Locate the cell with the specified text and output its [x, y] center coordinate. 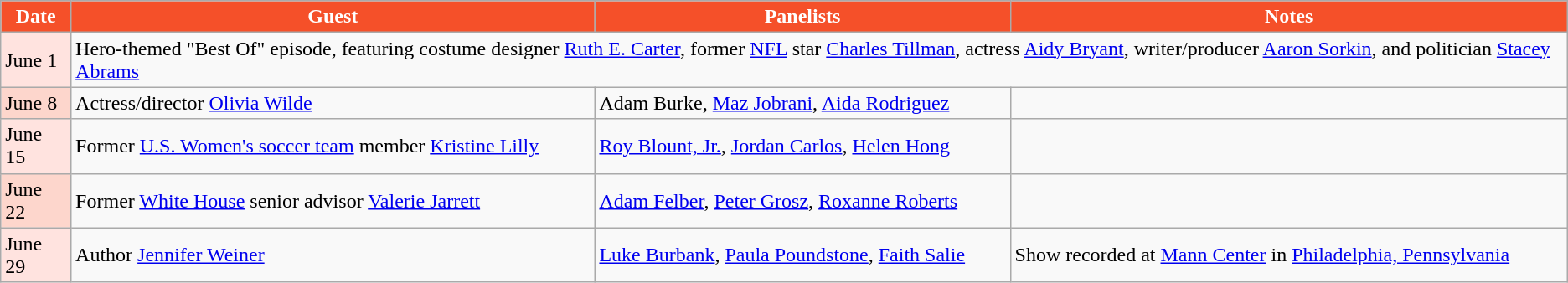
June 29 [36, 255]
Former U.S. Women's soccer team member Kristine Lilly [333, 146]
June 8 [36, 103]
Show recorded at Mann Center in Philadelphia, Pennsylvania [1288, 255]
June 1 [36, 60]
June 22 [36, 201]
Adam Felber, Peter Grosz, Roxanne Roberts [802, 201]
Notes [1288, 17]
Panelists [802, 17]
Date [36, 17]
Actress/director Olivia Wilde [333, 103]
Adam Burke, Maz Jobrani, Aida Rodriguez [802, 103]
June 15 [36, 146]
Guest [333, 17]
Luke Burbank, Paula Poundstone, Faith Salie [802, 255]
Roy Blount, Jr., Jordan Carlos, Helen Hong [802, 146]
Author Jennifer Weiner [333, 255]
Former White House senior advisor Valerie Jarrett [333, 201]
